Locate the cell with the specified text and output its [X, Y] center coordinate. 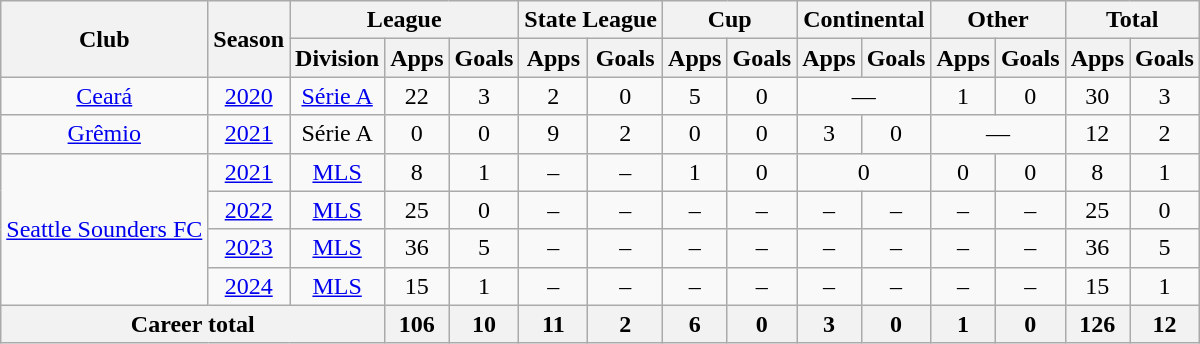
Season [249, 39]
Other [998, 20]
11 [554, 324]
Career total [193, 324]
2024 [249, 286]
Grêmio [104, 134]
Ceará [104, 96]
6 [695, 324]
10 [484, 324]
Division [338, 58]
Seattle Sounders FC [104, 229]
Cup [730, 20]
League [404, 20]
2023 [249, 248]
106 [417, 324]
22 [417, 96]
2022 [249, 210]
Club [104, 39]
126 [1097, 324]
30 [1097, 96]
Continental [864, 20]
9 [554, 134]
Total [1132, 20]
State League [591, 20]
2020 [249, 96]
